Return the [X, Y] coordinate for the center point of the cell that contains the specified text.  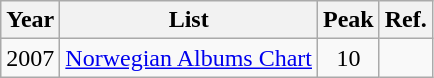
Peak [349, 20]
List [189, 20]
Norwegian Albums Chart [189, 58]
Ref. [406, 20]
2007 [30, 58]
Year [30, 20]
10 [349, 58]
